Return (x, y) of the center of cell containing provided text 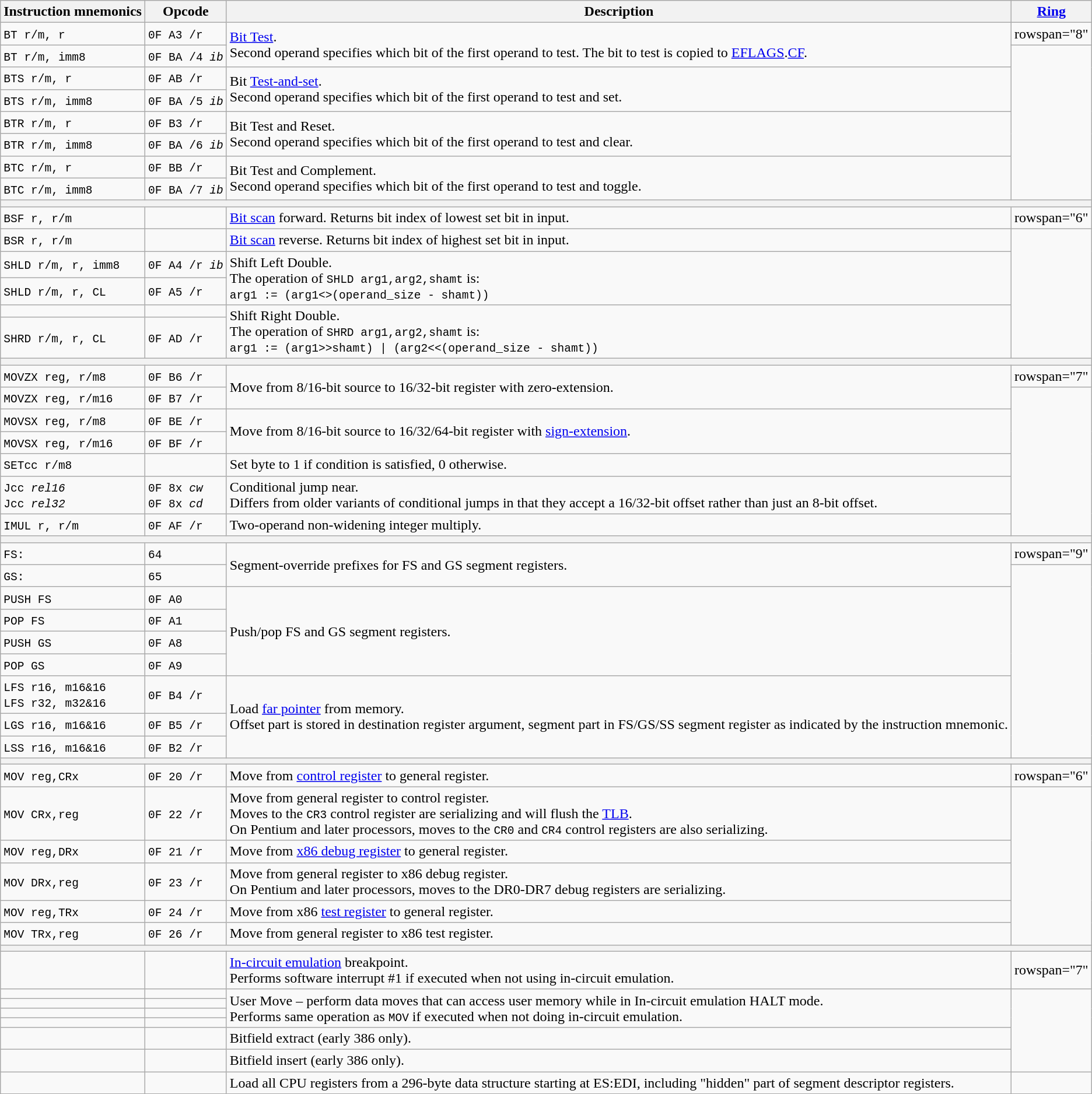
BTC r/m, imm8 (73, 189)
LFS r16, m16&16LFS r32, m32&16 (73, 695)
BTS r/m, imm8 (73, 100)
Bit scan reverse. Returns bit index of highest set bit in input. (618, 240)
Instruction mnemonics (73, 12)
PUSH GS (73, 642)
Push/pop FS and GS segment registers. (618, 631)
MOV TRx,reg (73, 934)
Set byte to 1 if condition is satisfied, 0 otherwise. (618, 465)
Bitfield insert (early 386 only). (618, 1060)
Bit scan forward. Returns bit index of lowest set bit in input. (618, 218)
Two-operand non-widening integer multiply. (618, 525)
0F B2 /r (185, 747)
0F A4 /r ib (185, 264)
MOVZX reg, r/m8 (73, 376)
Move from general register to x86 test register. (618, 934)
MOV reg,DRx (73, 851)
0F 21 /r (185, 851)
MOV reg,CRx (73, 776)
BTR r/m, r (73, 122)
Bit Test and Complement.Second operand specifies which bit of the first operand to test and toggle. (618, 178)
0F 22 /r (185, 814)
IMUL r, r/m (73, 525)
0F B3 /r (185, 122)
0F A3 /r (185, 34)
MOVSX reg, r/m16 (73, 443)
Bit Test and Reset.Second operand specifies which bit of the first operand to test and clear. (618, 134)
0F AF /r (185, 525)
0F A5 /r (185, 292)
Move from x86 test register to general register. (618, 911)
BSR r, r/m (73, 240)
MOV CRx,reg (73, 814)
Move from control register to general register. (618, 776)
POP GS (73, 664)
BSF r, r/m (73, 218)
0F A0 (185, 598)
LSS r16, m16&16 (73, 747)
MOVZX reg, r/m16 (73, 398)
0F 8x cw0F 8x cd (185, 495)
Conditional jump near.Differs from older variants of conditional jumps in that they accept a 16/32-bit offset rather than just an 8-bit offset. (618, 495)
Move from 8/16-bit source to 16/32-bit register with zero-extension. (618, 387)
0F B5 /r (185, 725)
0F BA /5 ib (185, 100)
SHRD r/m, r, CL (73, 337)
0F B4 /r (185, 695)
FS: (73, 553)
Load all CPU registers from a 296-byte data structure starting at ES:EDI, including "hidden" part of segment descriptor registers. (618, 1083)
MOVSX reg, r/m8 (73, 420)
Opcode (185, 12)
0F AB /r (185, 78)
Move from x86 debug register to general register. (618, 851)
Shift Left Double.The operation of SHLD arg1,arg2,shamt is:arg1 := (arg1<>(operand_size - shamt)) (618, 278)
0F 26 /r (185, 934)
0F B7 /r (185, 398)
BTR r/m, imm8 (73, 145)
Segment-override prefixes for FS and GS segment registers. (618, 564)
Shift Right Double.The operation of SHRD arg1,arg2,shamt is:arg1 := (arg1>>shamt) | (arg2<<(operand_size - shamt)) (618, 332)
Bit Test.Second operand specifies which bit of the first operand to test. The bit to test is copied to EFLAGS.CF. (618, 45)
0F BA /7 ib (185, 189)
Bitfield extract (early 386 only). (618, 1038)
0F BF /r (185, 443)
0F BE /r (185, 420)
rowspan="8" (1052, 34)
0F 24 /r (185, 911)
0F 20 /r (185, 776)
64 (185, 553)
65 (185, 576)
0F B6 /r (185, 376)
MOV reg,TRx (73, 911)
0F BA /4 ib (185, 56)
0F BB /r (185, 167)
rowspan="9" (1052, 553)
0F 23 /r (185, 882)
0F A9 (185, 664)
Description (618, 12)
In-circuit emulation breakpoint.Performs software interrupt #1 if executed when not using in-circuit emulation. (618, 970)
Bit Test-and-set.Second operand specifies which bit of the first operand to test and set. (618, 89)
Jcc rel16Jcc rel32 (73, 495)
SHLD r/m, r, CL (73, 292)
MOV DRx,reg (73, 882)
0F A1 (185, 620)
BTC r/m, r (73, 167)
Move from general register to x86 debug register.On Pentium and later processors, moves to the DR0-DR7 debug registers are serializing. (618, 882)
POP FS (73, 620)
0F AD /r (185, 337)
SHLD r/m, r, imm8 (73, 264)
Move from 8/16-bit source to 16/32/64-bit register with sign-extension. (618, 432)
Ring (1052, 12)
PUSH FS (73, 598)
BTS r/m, r (73, 78)
GS: (73, 576)
BT r/m, r (73, 34)
SETcc r/m8 (73, 465)
0F BA /6 ib (185, 145)
LGS r16, m16&16 (73, 725)
0F A8 (185, 642)
BT r/m, imm8 (73, 56)
